Pinpoint the cell where the given text exists, returning its [x, y] midpoint coordinate. 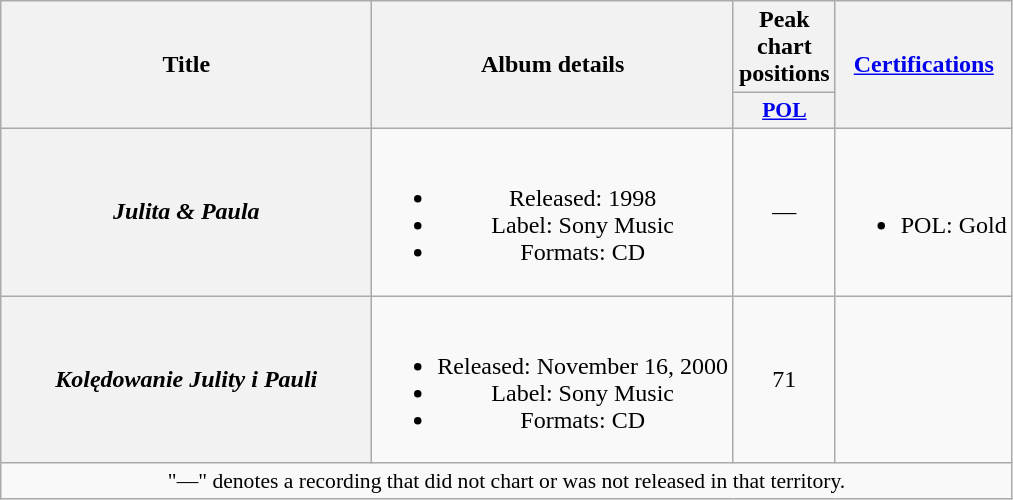
71 [784, 380]
Julita & Paula [186, 212]
Album details [553, 65]
Certifications [924, 65]
"—" denotes a recording that did not chart or was not released in that territory. [507, 481]
Kolędowanie Julity i Pauli [186, 380]
Released: 1998Label: Sony MusicFormats: CD [553, 212]
Released: November 16, 2000Label: Sony MusicFormats: CD [553, 380]
Title [186, 65]
POL: Gold [924, 212]
POL [784, 111]
— [784, 212]
Peak chart positions [784, 47]
